Find where the given text appears and provide that cell's center as [x, y] coordinate. 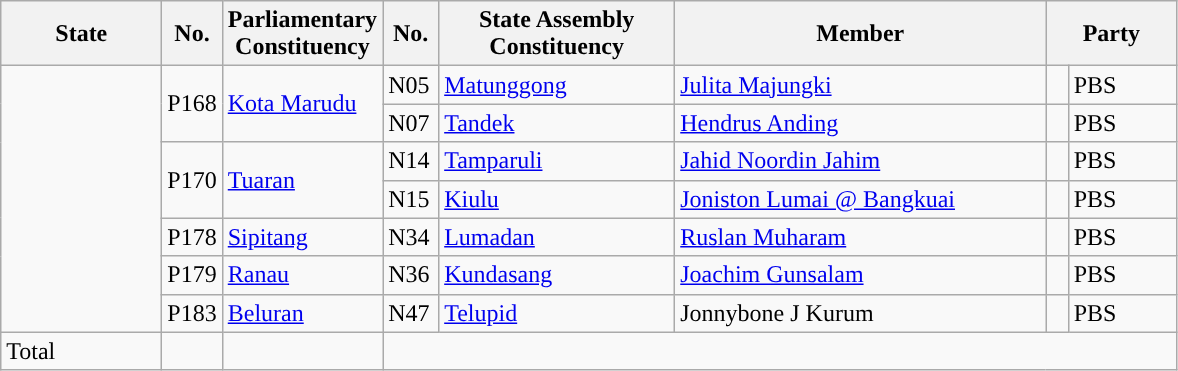
Sipitang [302, 237]
N07 [411, 123]
Party [1112, 34]
Jonnybone J Kurum [860, 313]
Joniston Lumai @ Bangkuai [860, 199]
Ranau [302, 275]
N47 [411, 313]
Kundasang [557, 275]
N36 [411, 275]
State [82, 34]
P168 [192, 104]
N15 [411, 199]
N34 [411, 237]
Tandek [557, 123]
Matunggong [557, 85]
Total [82, 351]
P178 [192, 237]
Julita Majungki [860, 85]
State Assembly Constituency [557, 34]
P179 [192, 275]
Joachim Gunsalam [860, 275]
P170 [192, 180]
Jahid Noordin Jahim [860, 161]
P183 [192, 313]
Telupid [557, 313]
ParliamentaryConstituency [302, 34]
Kiulu [557, 199]
Hendrus Anding [860, 123]
Tuaran [302, 180]
Tamparuli [557, 161]
Lumadan [557, 237]
N05 [411, 85]
Ruslan Muharam [860, 237]
N14 [411, 161]
Kota Marudu [302, 104]
Beluran [302, 313]
Member [860, 34]
